Scan for the cell matching the given text and deliver its [X, Y] coordinate at center. 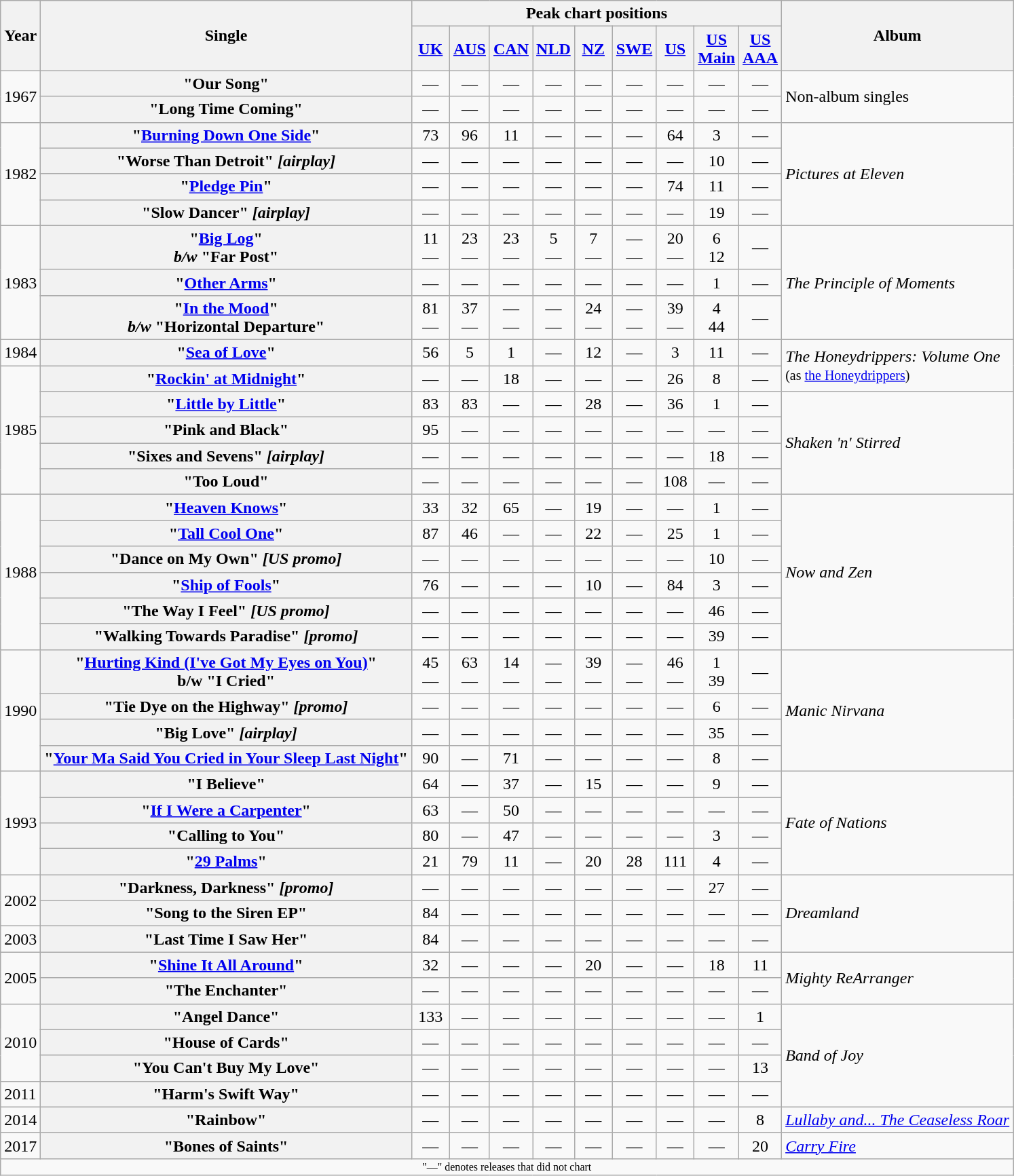
"Other Arms" [226, 282]
"Harm's Swift Way" [226, 1094]
50 [510, 810]
2011 [20, 1094]
"Pledge Pin" [226, 187]
"I Believe" [226, 784]
"Tie Dye on the Highway" [promo] [226, 706]
Mighty ReArranger [897, 978]
"Our Song" [226, 83]
"Heaven Knows" [226, 508]
"Pink and Black" [226, 430]
CAN [510, 49]
2003 [20, 939]
"Big Log"b/w "Far Post" [226, 247]
95 [430, 430]
US [675, 49]
90 [430, 758]
27 [717, 888]
"Sixes and Sevens" [airplay] [226, 456]
Peak chart positions [596, 14]
"Rockin' at Midnight" [226, 378]
"Angel Dance" [226, 1017]
Year [20, 35]
1988 [20, 572]
US AAA [760, 49]
"Dance on My Own" [US promo] [226, 559]
33 [430, 508]
"House of Cards" [226, 1042]
12 [593, 352]
4 [717, 862]
"Too Loud" [226, 482]
1967 [20, 96]
US Main [717, 49]
24— [593, 318]
1983 [20, 282]
Album [897, 35]
20— [675, 247]
73 [430, 135]
63— [470, 672]
45— [430, 672]
"Little by Little" [226, 404]
2005 [20, 978]
37— [470, 318]
"Calling to You" [226, 836]
444 [717, 318]
15 [593, 784]
"The Way I Feel" [US promo] [226, 611]
2017 [20, 1145]
74 [675, 187]
SWE [634, 49]
1993 [20, 822]
Band of Joy [897, 1055]
6 [717, 706]
UK [430, 49]
14— [510, 672]
"Hurting Kind (I've Got My Eyes on You)" b/w "I Cried" [226, 672]
"Darkness, Darkness" [promo] [226, 888]
"Rainbow" [226, 1120]
7— [593, 247]
5 [470, 352]
"Shine It All Around" [226, 965]
1990 [20, 710]
111 [675, 862]
71 [510, 758]
Non-album singles [897, 96]
21 [430, 862]
Single [226, 35]
"Ship of Fools" [226, 585]
81— [430, 318]
AUS [470, 49]
The Honeydrippers: Volume One(as the Honeydrippers) [897, 365]
26 [675, 378]
25 [675, 533]
Pictures at Eleven [897, 174]
Manic Nirvana [897, 710]
Now and Zen [897, 572]
36 [675, 404]
133 [430, 1017]
"Slow Dancer" [airplay] [226, 212]
56 [430, 352]
9 [717, 784]
63 [430, 810]
NLD [554, 49]
"Long Time Coming" [226, 109]
"Burning Down One Side" [226, 135]
46— [675, 672]
"Last Time I Saw Her" [226, 939]
2010 [20, 1042]
39 [717, 637]
NZ [593, 49]
79 [470, 862]
Dreamland [897, 913]
76 [430, 585]
108 [675, 482]
"Your Ma Said You Cried in Your Sleep Last Night" [226, 758]
1982 [20, 174]
13 [760, 1068]
35 [717, 732]
Shaken 'n' Stirred [897, 443]
2002 [20, 900]
"Sea of Love" [226, 352]
"In the Mood" b/w "Horizontal Departure" [226, 318]
"Big Love" [airplay] [226, 732]
1984 [20, 352]
"Bones of Saints" [226, 1145]
"—" denotes releases that did not chart [507, 1166]
11— [430, 247]
139 [717, 672]
22 [593, 533]
87 [430, 533]
"Worse Than Detroit" [airplay] [226, 161]
1985 [20, 430]
"Song to the Siren EP" [226, 913]
47 [510, 836]
The Principle of Moments [897, 282]
Fate of Nations [897, 822]
37 [510, 784]
2014 [20, 1120]
"You Can't Buy My Love" [226, 1068]
5— [554, 247]
"Walking Towards Paradise" [promo] [226, 637]
"If I Were a Carpenter" [226, 810]
Lullaby and... The Ceaseless Roar [897, 1120]
Carry Fire [897, 1145]
80 [430, 836]
"29 Palms" [226, 862]
65 [510, 508]
96 [470, 135]
"Tall Cool One" [226, 533]
"The Enchanter" [226, 991]
612 [717, 247]
